Detect which cell encompasses the target text, then output its (x, y) center coordinate. 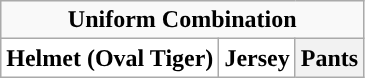
Pants (329, 58)
Jersey (257, 58)
Helmet (Oval Tiger) (110, 58)
Uniform Combination (182, 20)
